For the text-containing cell, return its midpoint in (x, y) coordinate format. 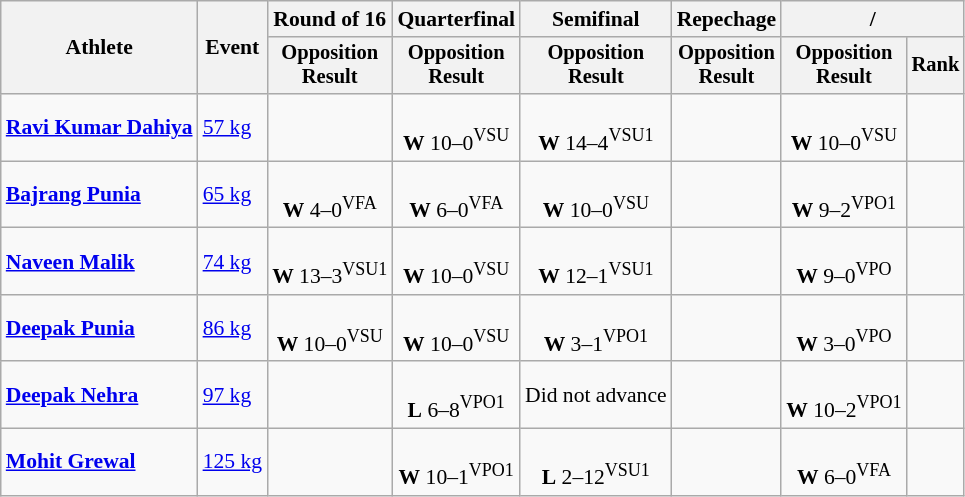
74 kg (232, 262)
97 kg (232, 396)
65 kg (232, 194)
W 4–0VFA (330, 194)
W 14–4VSU1 (596, 128)
W 3–0VPO (844, 328)
Deepak Punia (100, 328)
Deepak Nehra (100, 396)
Repechage (727, 19)
W 3–1VPO1 (596, 328)
W 10–1VPO1 (456, 462)
Mohit Grewal (100, 462)
W 12–1VSU1 (596, 262)
57 kg (232, 128)
/ (872, 19)
W 10–2VPO1 (844, 396)
Rank (936, 66)
Did not advance (596, 396)
W 9–0VPO (844, 262)
Round of 16 (330, 19)
W 13–3VSU1 (330, 262)
L 2–12VSU1 (596, 462)
Event (232, 48)
125 kg (232, 462)
Quarterfinal (456, 19)
86 kg (232, 328)
Bajrang Punia (100, 194)
Semifinal (596, 19)
Athlete (100, 48)
W 9–2VPO1 (844, 194)
Naveen Malik (100, 262)
L 6–8VPO1 (456, 396)
Ravi Kumar Dahiya (100, 128)
